Output the [X, Y] coordinate of the center of the cell containing the given text.  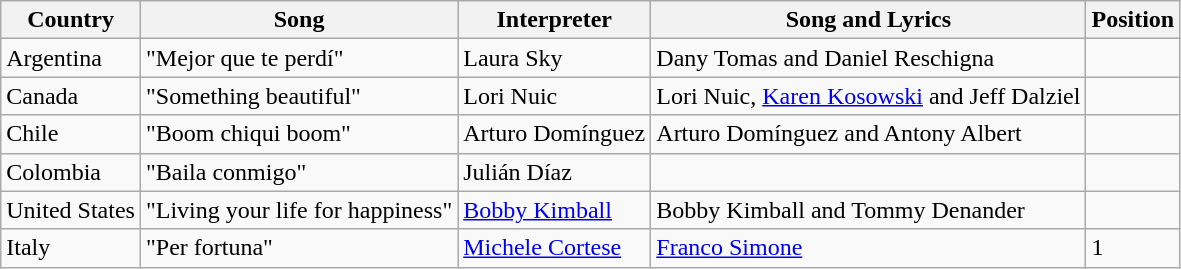
Laura Sky [554, 58]
Colombia [71, 172]
Song [298, 20]
Lori Nuic [554, 96]
Canada [71, 96]
"Boom chiqui boom" [298, 134]
Bobby Kimball [554, 210]
Arturo Domínguez and Antony Albert [868, 134]
"Mejor que te perdí" [298, 58]
1 [1133, 248]
Argentina [71, 58]
Franco Simone [868, 248]
Dany Tomas and Daniel Reschigna [868, 58]
Chile [71, 134]
Italy [71, 248]
Lori Nuic, Karen Kosowski and Jeff Dalziel [868, 96]
"Baila conmigo" [298, 172]
Country [71, 20]
Bobby Kimball and Tommy Denander [868, 210]
"Living your life for happiness" [298, 210]
"Per fortuna" [298, 248]
Julián Díaz [554, 172]
Michele Cortese [554, 248]
United States [71, 210]
Position [1133, 20]
"Something beautiful" [298, 96]
Arturo Domínguez [554, 134]
Interpreter [554, 20]
Song and Lyrics [868, 20]
